Extract the [x, y] coordinate from the center of the cell holding the provided text.  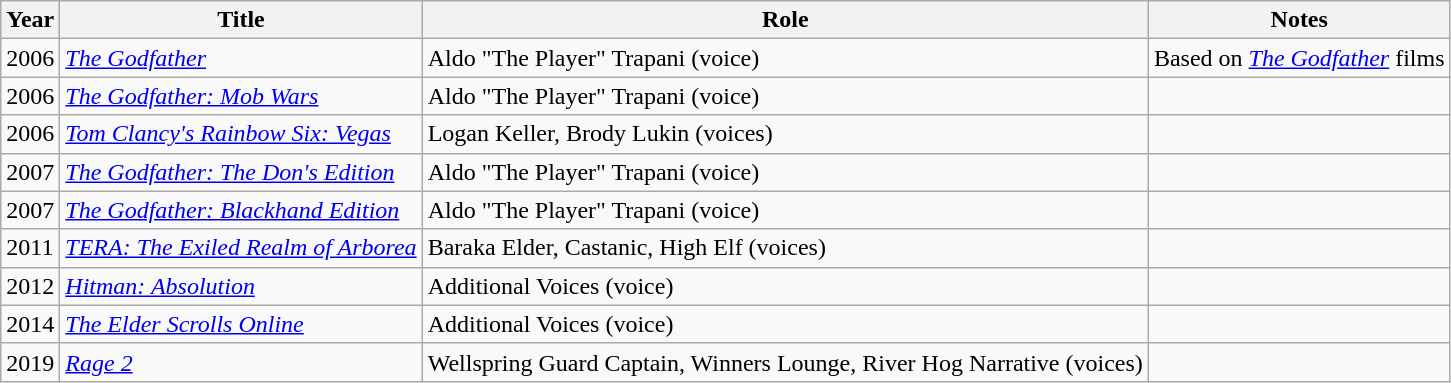
The Godfather: The Don's Edition [241, 172]
TERA: The Exiled Realm of Arborea [241, 248]
2012 [30, 286]
Based on The Godfather films [1299, 58]
Tom Clancy's Rainbow Six: Vegas [241, 134]
Rage 2 [241, 362]
Logan Keller, Brody Lukin (voices) [785, 134]
Notes [1299, 20]
The Godfather: Blackhand Edition [241, 210]
2014 [30, 324]
Wellspring Guard Captain, Winners Lounge, River Hog Narrative (voices) [785, 362]
The Godfather: Mob Wars [241, 96]
Title [241, 20]
Hitman: Absolution [241, 286]
2019 [30, 362]
Year [30, 20]
The Godfather [241, 58]
Role [785, 20]
The Elder Scrolls Online [241, 324]
2011 [30, 248]
Baraka Elder, Castanic, High Elf (voices) [785, 248]
